Pinpoint the cell where the given text exists, returning its [x, y] midpoint coordinate. 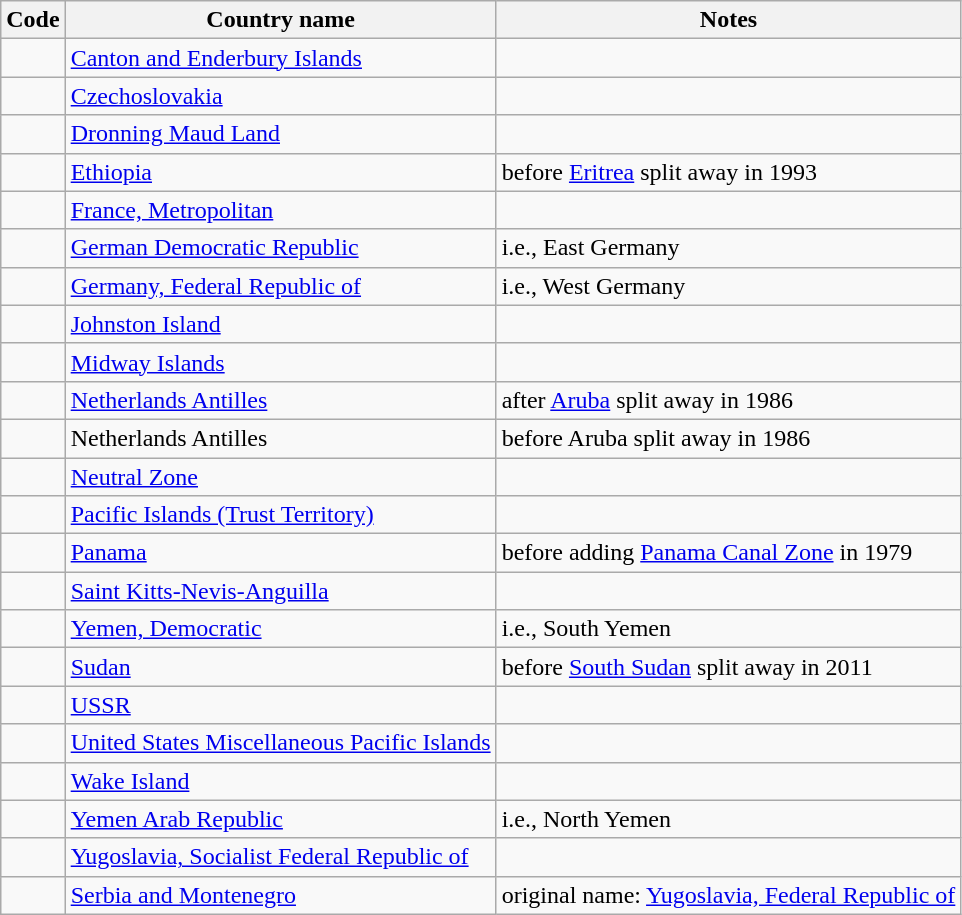
i.e., North Yemen [728, 819]
Pacific Islands (Trust Territory) [280, 515]
Germany, Federal Republic of [280, 286]
before Aruba split away in 1986 [728, 438]
Johnston Island [280, 324]
Czechoslovakia [280, 96]
Midway Islands [280, 362]
Ethiopia [280, 172]
Sudan [280, 667]
USSR [280, 705]
Saint Kitts-Nevis-Anguilla [280, 591]
Country name [280, 20]
France, Metropolitan [280, 210]
Neutral Zone [280, 477]
before South Sudan split away in 2011 [728, 667]
original name: Yugoslavia, Federal Republic of [728, 895]
Yugoslavia, Socialist Federal Republic of [280, 857]
i.e., East Germany [728, 248]
Serbia and Montenegro [280, 895]
Wake Island [280, 781]
Yemen, Democratic [280, 629]
after Aruba split away in 1986 [728, 400]
United States Miscellaneous Pacific Islands [280, 743]
Code [33, 20]
Dronning Maud Land [280, 134]
Notes [728, 20]
before Eritrea split away in 1993 [728, 172]
i.e., South Yemen [728, 629]
before adding Panama Canal Zone in 1979 [728, 553]
Canton and Enderbury Islands [280, 58]
German Democratic Republic [280, 248]
i.e., West Germany [728, 286]
Panama [280, 553]
Yemen Arab Republic [280, 819]
